From the cell containing the given text, extract its center point as [x, y] coordinate. 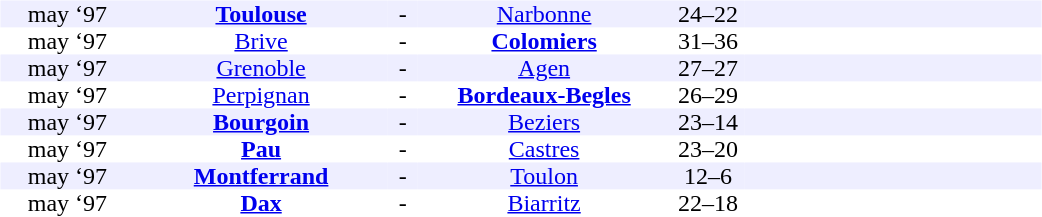
Colomiers [544, 42]
23–20 [708, 150]
Toulouse [260, 14]
22–18 [708, 204]
Montferrand [260, 176]
Castres [544, 150]
12–6 [708, 176]
Bordeaux-Begles [544, 96]
Toulon [544, 176]
Brive [260, 42]
24–22 [708, 14]
Bourgoin [260, 122]
26–29 [708, 96]
Grenoble [260, 68]
23–14 [708, 122]
Narbonne [544, 14]
Agen [544, 68]
27–27 [708, 68]
31–36 [708, 42]
Pau [260, 150]
Biarritz [544, 204]
Beziers [544, 122]
Dax [260, 204]
Perpignan [260, 96]
